Find where the given text appears and provide that cell's center as (x, y) coordinate. 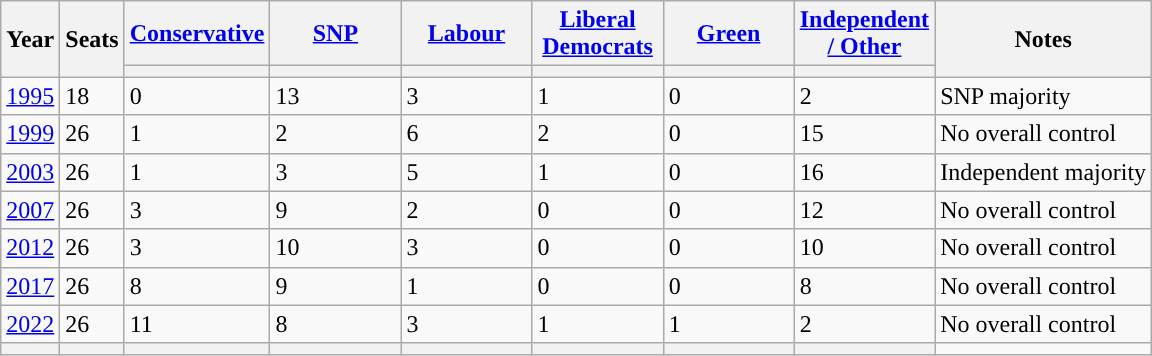
2017 (30, 286)
1995 (30, 96)
Labour (466, 34)
Notes (1044, 39)
2022 (30, 324)
2003 (30, 172)
SNP majority (1044, 96)
Independent / Other (864, 34)
1999 (30, 134)
Seats (92, 39)
18 (92, 96)
16 (864, 172)
15 (864, 134)
12 (864, 210)
2007 (30, 210)
SNP (336, 34)
13 (336, 96)
11 (197, 324)
Independent majority (1044, 172)
6 (466, 134)
5 (466, 172)
Green (728, 34)
Conservative (197, 34)
Liberal Democrats (598, 34)
Year (30, 39)
2012 (30, 248)
